Detect which cell encompasses the target text, then output its (X, Y) center coordinate. 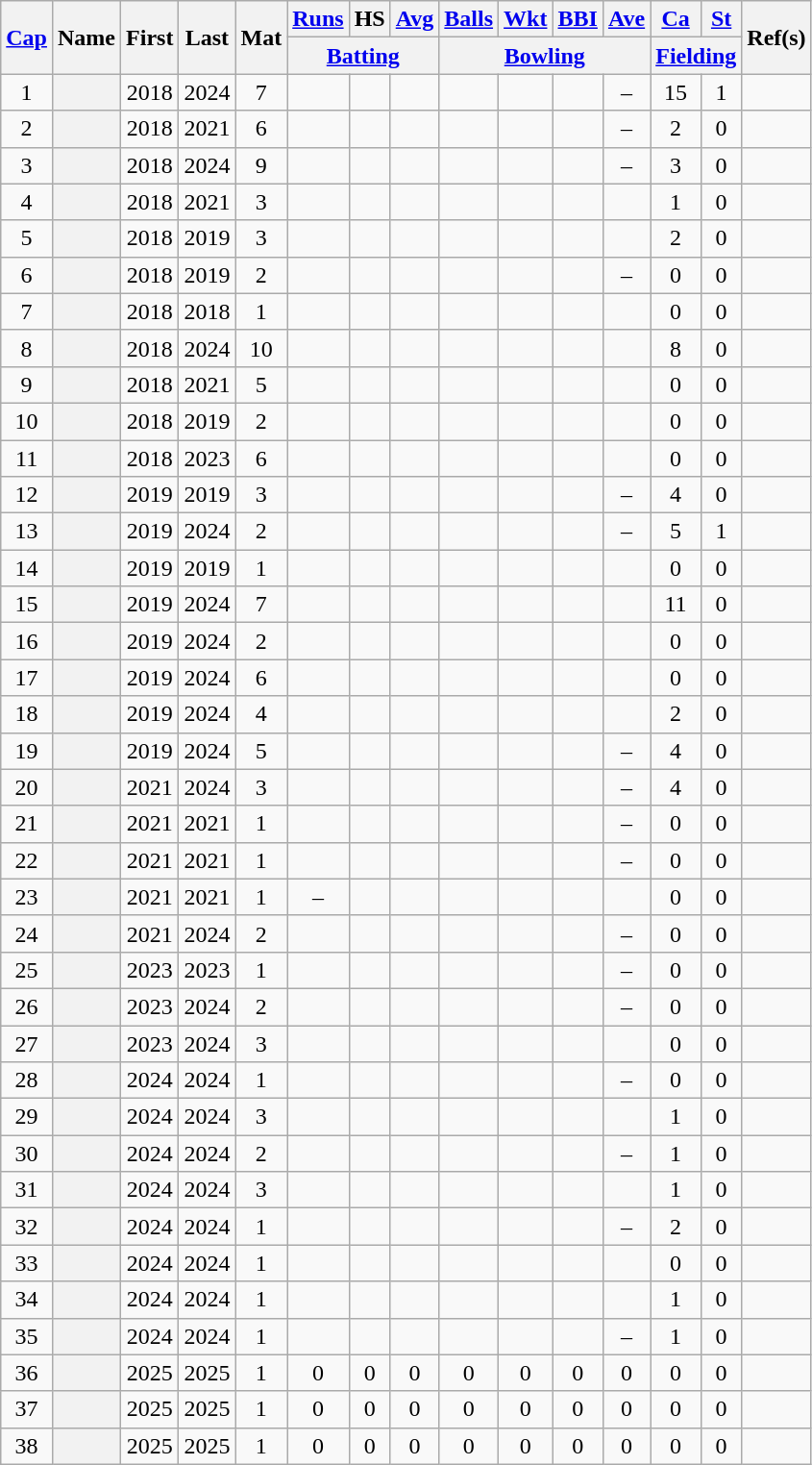
Cap (27, 37)
23 (27, 897)
32 (27, 1227)
21 (27, 824)
18 (27, 714)
St (721, 19)
28 (27, 1080)
22 (27, 860)
38 (27, 1446)
26 (27, 1006)
12 (27, 495)
Avg (415, 19)
Ave (627, 19)
35 (27, 1336)
Balls (469, 19)
25 (27, 970)
16 (27, 641)
19 (27, 751)
Mat (261, 37)
Name (86, 37)
Bowling (545, 56)
24 (27, 933)
14 (27, 568)
BBI (578, 19)
Ca (677, 19)
Wkt (526, 19)
Ref(s) (776, 37)
17 (27, 678)
HS (369, 19)
Runs (318, 19)
27 (27, 1043)
Batting (363, 56)
13 (27, 532)
Last (208, 37)
36 (27, 1373)
Fielding (696, 56)
30 (27, 1154)
37 (27, 1409)
34 (27, 1300)
20 (27, 787)
First (150, 37)
29 (27, 1117)
33 (27, 1263)
31 (27, 1190)
